Capture the cell that displays the provided text and extract its (x, y) central coordinate. 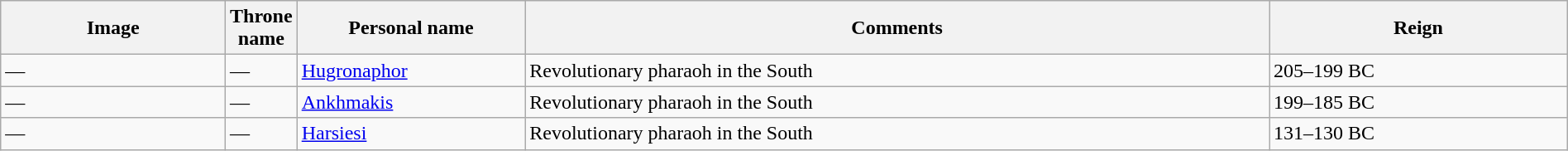
Reign (1419, 28)
Throne name (261, 28)
Harsiesi (411, 134)
Personal name (411, 28)
205–199 BC (1419, 71)
Comments (897, 28)
131–130 BC (1419, 134)
199–185 BC (1419, 102)
Ankhmakis (411, 102)
Hugronaphor (411, 71)
Image (113, 28)
